Return (X, Y) of the center of cell containing provided text 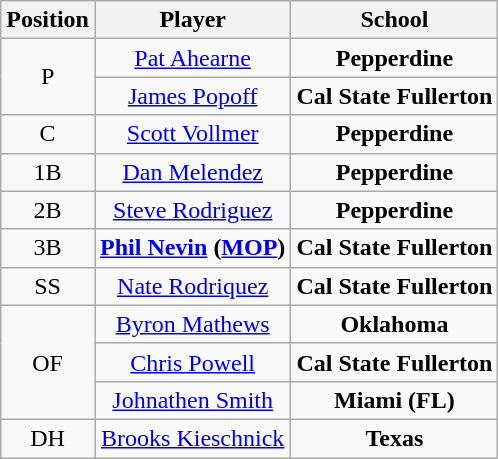
Pat Ahearne (192, 58)
Player (192, 20)
P (48, 77)
Phil Nevin (MOP) (192, 248)
School (394, 20)
OF (48, 362)
3B (48, 248)
Nate Rodriquez (192, 286)
2B (48, 210)
Byron Mathews (192, 324)
James Popoff (192, 96)
Dan Melendez (192, 172)
Brooks Kieschnick (192, 438)
Oklahoma (394, 324)
Chris Powell (192, 362)
Texas (394, 438)
DH (48, 438)
Scott Vollmer (192, 134)
C (48, 134)
Miami (FL) (394, 400)
1B (48, 172)
Johnathen Smith (192, 400)
Position (48, 20)
SS (48, 286)
Steve Rodriguez (192, 210)
